Provide the (x, y) coordinate of the cell's center where the given text is located.  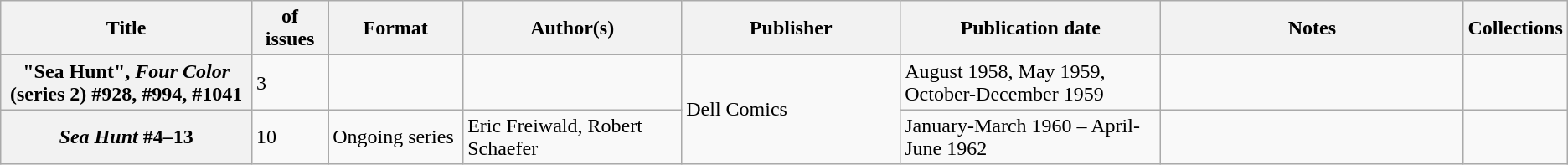
Title (126, 28)
January-March 1960 – April-June 1962 (1030, 137)
Publication date (1030, 28)
Sea Hunt #4–13 (126, 137)
"Sea Hunt", Four Color (series 2) #928, #994, #1041 (126, 82)
Eric Freiwald, Robert Schaefer (573, 137)
August 1958, May 1959, October-December 1959 (1030, 82)
Dell Comics (791, 110)
Format (395, 28)
3 (290, 82)
Notes (1312, 28)
10 (290, 137)
of issues (290, 28)
Collections (1515, 28)
Publisher (791, 28)
Author(s) (573, 28)
Ongoing series (395, 137)
